Locate the cell with the specified text and output its (X, Y) center coordinate. 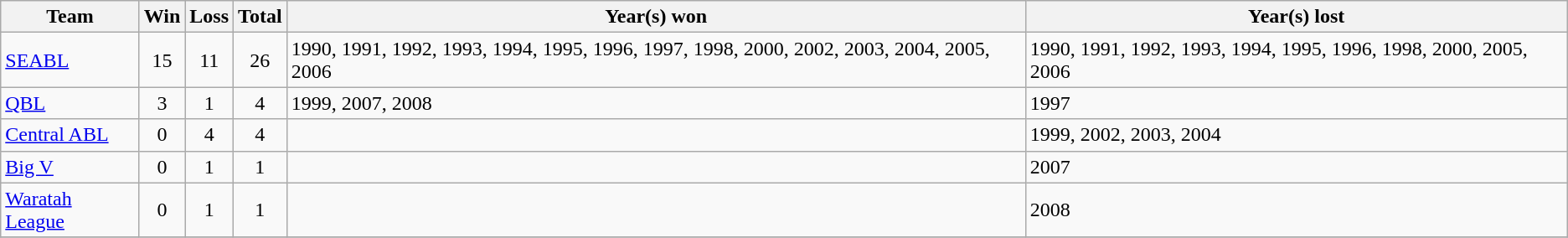
SEABL (70, 60)
Year(s) lost (1297, 17)
11 (209, 60)
3 (162, 103)
2008 (1297, 210)
Loss (209, 17)
15 (162, 60)
Year(s) won (656, 17)
26 (260, 60)
QBL (70, 103)
Waratah League (70, 210)
Central ABL (70, 135)
Total (260, 17)
1999, 2002, 2003, 2004 (1297, 135)
Team (70, 17)
1999, 2007, 2008 (656, 103)
1997 (1297, 103)
Big V (70, 167)
2007 (1297, 167)
1990, 1991, 1992, 1993, 1994, 1995, 1996, 1997, 1998, 2000, 2002, 2003, 2004, 2005, 2006 (656, 60)
1990, 1991, 1992, 1993, 1994, 1995, 1996, 1998, 2000, 2005, 2006 (1297, 60)
Win (162, 17)
